Provide the [X, Y] coordinate of the cell's center where the given text is located.  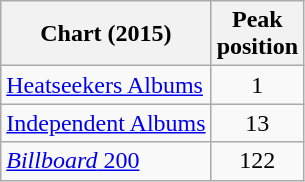
122 [257, 161]
Peakposition [257, 34]
13 [257, 123]
Heatseekers Albums [106, 85]
Independent Albums [106, 123]
1 [257, 85]
Billboard 200 [106, 161]
Chart (2015) [106, 34]
